Extract the (X, Y) coordinate from the center of the cell holding the provided text.  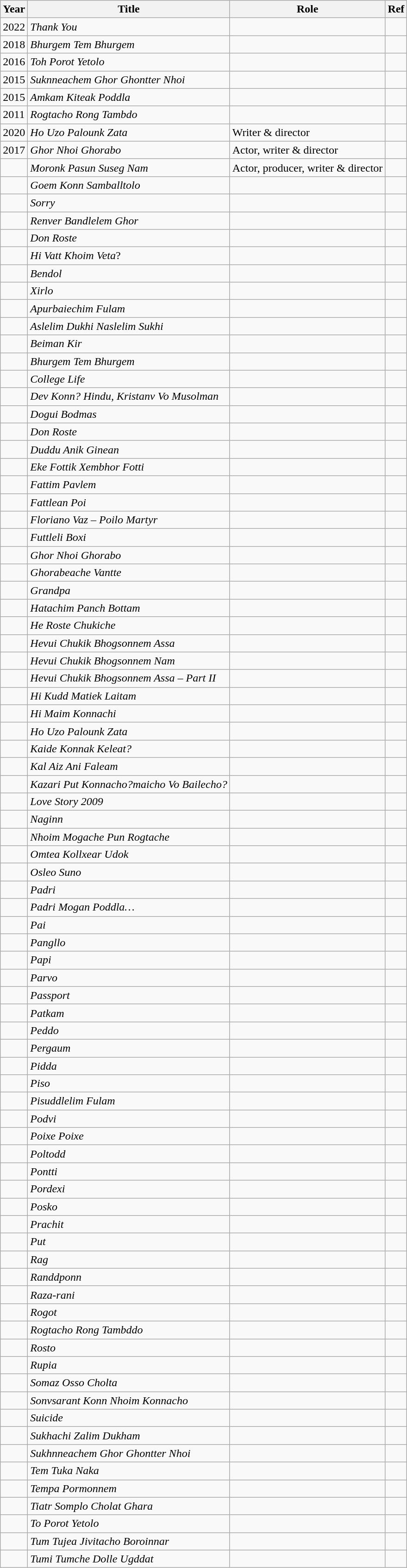
Poltodd (129, 1154)
Pergaum (129, 1048)
Posko (129, 1207)
Hevui Chukik Bhogsonnem Assa (129, 643)
Padri (129, 890)
Omtea Kollxear Udok (129, 855)
Year (14, 9)
Tum Tujea Jivitacho Boroinnar (129, 1541)
Rogtacho Rong Tambddo (129, 1330)
Passport (129, 995)
Sorry (129, 203)
Prachit (129, 1224)
Aslelim Dukhi Naslelim Sukhi (129, 326)
2020 (14, 132)
Hevui Chukik Bhogsonnem Nam (129, 661)
Bendol (129, 273)
Pangllo (129, 942)
Beiman Kir (129, 344)
Pisuddlelim Fulam (129, 1101)
Tem Tuka Naka (129, 1471)
Pai (129, 925)
Title (129, 9)
Grandpa (129, 590)
Rag (129, 1259)
Ghorabeache Vantte (129, 573)
Padri Mogan Poddla… (129, 907)
Tiatr Somplo Cholat Ghara (129, 1506)
Patkam (129, 1013)
Fattim Pavlem (129, 484)
Pidda (129, 1066)
Parvo (129, 978)
Amkam Kiteak Poddla (129, 97)
Kaide Konnak Keleat? (129, 749)
Moronk Pasun Suseg Nam (129, 167)
Poixe Poixe (129, 1136)
2018 (14, 44)
To Porot Yetolo (129, 1524)
Rosto (129, 1348)
Suknneachem Ghor Ghontter Nhoi (129, 80)
Duddu Anik Ginean (129, 449)
Floriano Vaz – Poilo Martyr (129, 520)
Peddo (129, 1030)
Actor, writer & director (307, 150)
Toh Porot Yetolo (129, 62)
Hi Vatt Khoim Veta? (129, 256)
Somaz Osso Cholta (129, 1383)
Sukhnneachem Ghor Ghontter Nhoi (129, 1453)
Hevui Chukik Bhogsonnem Assa – Part II (129, 678)
College Life (129, 379)
Goem Konn Samballtolo (129, 185)
Rogtacho Rong Tambdo (129, 115)
Suicide (129, 1418)
Hi Maim Konnachi (129, 713)
2016 (14, 62)
Rupia (129, 1365)
Thank You (129, 27)
Pontti (129, 1171)
2017 (14, 150)
Hatachim Panch Bottam (129, 608)
Piso (129, 1084)
Renver Bandlelem Ghor (129, 221)
Sonvsarant Konn Nhoim Konnacho (129, 1401)
Ref (396, 9)
Tempa Pormonnem (129, 1488)
Podvi (129, 1119)
Role (307, 9)
Papi (129, 960)
Eke Fottik Xembhor Fotti (129, 467)
2022 (14, 27)
Rogot (129, 1312)
2011 (14, 115)
Randdponn (129, 1277)
Actor, producer, writer & director (307, 167)
Xirlo (129, 291)
Raza-rani (129, 1295)
Put (129, 1242)
Dev Konn? Hindu, Kristanv Vo Musolman (129, 397)
Osleo Suno (129, 872)
Kazari Put Konnacho?maicho Vo Bailecho? (129, 784)
Tumi Tumche Dolle Ugddat (129, 1559)
Naginn (129, 819)
Futtleli Boxi (129, 538)
Apurbaiechim Fulam (129, 309)
Hi Kudd Matiek Laitam (129, 696)
Kal Aiz Ani Faleam (129, 766)
Sukhachi Zalim Dukham (129, 1436)
Fattlean Poi (129, 502)
Pordexi (129, 1189)
Nhoim Mogache Pun Rogtache (129, 837)
Writer & director (307, 132)
Love Story 2009 (129, 802)
He Roste Chukiche (129, 626)
Dogui Bodmas (129, 414)
